Find where the given text appears and provide that cell's center as (x, y) coordinate. 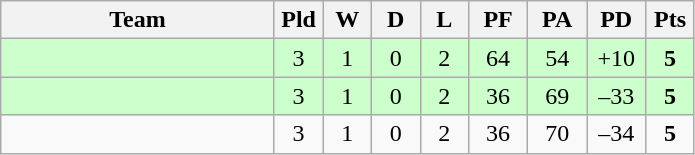
54 (558, 58)
L (444, 20)
69 (558, 96)
PA (558, 20)
W (348, 20)
70 (558, 134)
+10 (616, 58)
D (396, 20)
Pts (670, 20)
PD (616, 20)
Team (138, 20)
PF (498, 20)
–33 (616, 96)
–34 (616, 134)
64 (498, 58)
Pld (298, 20)
